Pinpoint the cell where the given text exists, returning its (X, Y) midpoint coordinate. 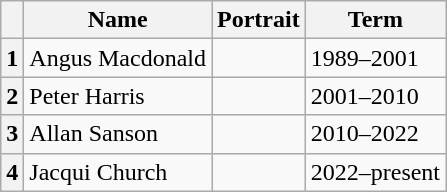
2 (12, 96)
Portrait (259, 20)
2001–2010 (375, 96)
Angus Macdonald (118, 58)
2022–present (375, 172)
Name (118, 20)
1989–2001 (375, 58)
2010–2022 (375, 134)
Jacqui Church (118, 172)
1 (12, 58)
4 (12, 172)
3 (12, 134)
Term (375, 20)
Peter Harris (118, 96)
Allan Sanson (118, 134)
